Provide the [X, Y] coordinate of the cell's center where the given text is located.  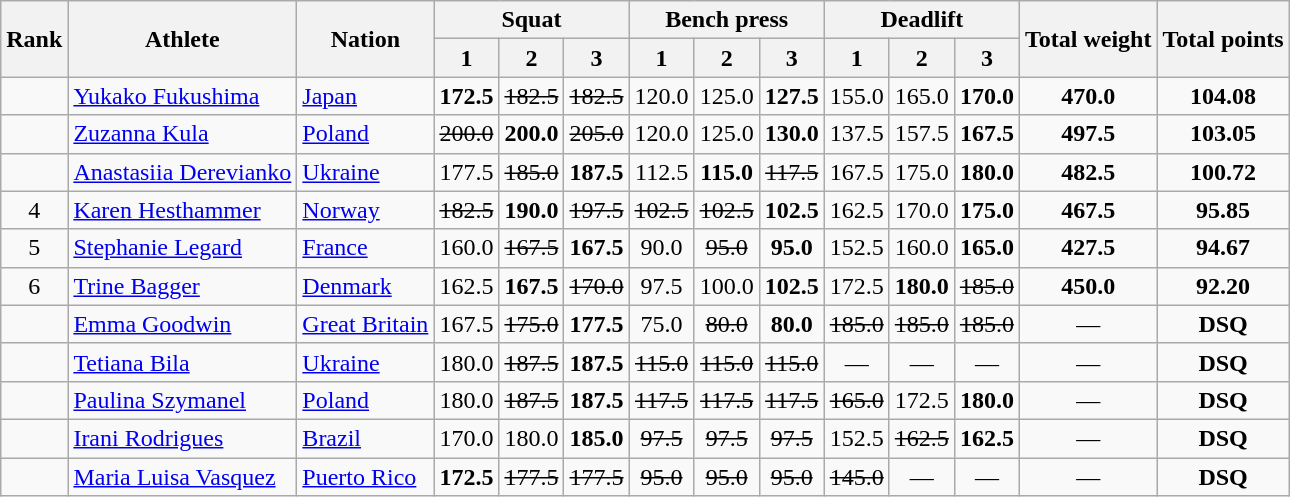
Total weight [1088, 39]
Maria Luisa Vasquez [182, 477]
92.20 [1223, 286]
90.0 [662, 248]
205.0 [596, 134]
Zuzanna Kula [182, 134]
Nation [366, 39]
Bench press [726, 20]
Emma Goodwin [182, 324]
100.0 [726, 286]
Tetiana Bila [182, 362]
Trine Bagger [182, 286]
95.85 [1223, 210]
Anastasiia Derevianko [182, 172]
Karen Hesthammer [182, 210]
Great Britain [366, 324]
Yukako Fukushima [182, 96]
112.5 [662, 172]
127.5 [792, 96]
Squat [532, 20]
94.67 [1223, 248]
157.5 [922, 134]
Stephanie Legard [182, 248]
137.5 [856, 134]
75.0 [662, 324]
Irani Rodrigues [182, 438]
190.0 [532, 210]
Deadlift [922, 20]
130.0 [792, 134]
France [366, 248]
Paulina Szymanel [182, 400]
467.5 [1088, 210]
Athlete [182, 39]
4 [34, 210]
197.5 [596, 210]
155.0 [856, 96]
Japan [366, 96]
Puerto Rico [366, 477]
427.5 [1088, 248]
100.72 [1223, 172]
470.0 [1088, 96]
Denmark [366, 286]
145.0 [856, 477]
Total points [1223, 39]
450.0 [1088, 286]
497.5 [1088, 134]
Norway [366, 210]
104.08 [1223, 96]
482.5 [1088, 172]
6 [34, 286]
103.05 [1223, 134]
Brazil [366, 438]
Rank [34, 39]
5 [34, 248]
